Provide the (X, Y) coordinate of the cell's center where the given text is located.  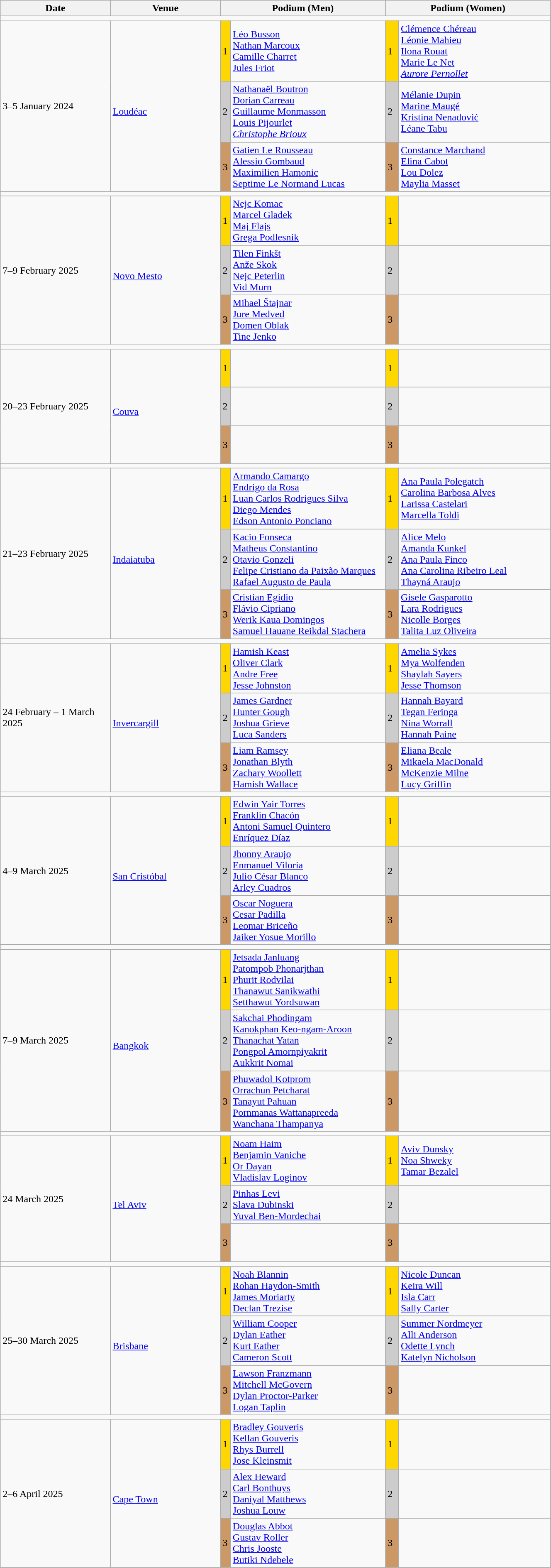
Loudéac (165, 106)
Oscar NogueraCesar PadillaLeomar BriceñoJaiker Yosue Morillo (308, 920)
Summer NordmeyerAlli AndersonOdette LynchKatelyn Nicholson (474, 1340)
Novo Mesto (165, 270)
Ana Paula PolegatchCarolina Barbosa AlvesLarissa CastelariMarcella Toldi (474, 499)
Constance MarchandElina CabotLou DolezMaylia Masset (474, 167)
2–6 April 2025 (56, 1493)
7–9 February 2025 (56, 270)
24 March 2025 (56, 1199)
Tilen FinkštAnže SkokNejc PeterlinVid Murn (308, 270)
25–30 March 2025 (56, 1340)
Noam HaimBenjamin VanicheOr DayanVladislav Loginov (308, 1161)
20–23 February 2025 (56, 406)
Gatien Le RousseauAlessio GombaudMaximilien HamonicSeptime Le Normand Lucas (308, 167)
24 February – 1 March 2025 (56, 718)
Léo BussonNathan MarcouxCamille CharretJules Friot (308, 51)
Hamish KeastOliver ClarkAndre FreeJesse Johnston (308, 669)
Alice MeloAmanda KunkelAna Paula FincoAna Carolina Ribeiro LealThayná Araujo (474, 559)
Lawson FranzmannMitchell McGovernDylan Proctor-ParkerLogan Taplin (308, 1390)
Sakchai PhodingamKanokphan Keo-ngam-AroonThanachat YatanPongpol AmornpiyakritAukkrit Nomai (308, 1040)
Clémence ChéreauLéonie MahieuIlona RouatMarie Le NetAurore Pernollet (474, 51)
Tel Aviv (165, 1199)
Phuwadol KotpromOrrachun PetcharatTanayut PahuanPornmanas WattanapreedaWanchana Thampanya (308, 1101)
Nathanaël BoutronDorian CarreauGuillaume MonmassonLouis PijourletChristophe Brioux (308, 112)
Aviv DunskyNoa ShwekyTamar Bezalel (474, 1161)
San Cristóbal (165, 870)
Douglas AbbotGustav RollerChris JoosteButiki Ndebele (308, 1543)
Noah BlanninRohan Haydon-SmithJames MoriartyDeclan Trezise (308, 1291)
Nejc KomacMarcel GladekMaj FlajsGrega Podlesnik (308, 221)
James GardnerHunter GoughJoshua GrieveLuca Sanders (308, 718)
Couva (165, 406)
Amelia SykesMya WolfendenShaylah SayersJesse Thomson (474, 669)
Date (56, 8)
Nicole DuncanKeira WillIsla CarrSally Carter (474, 1291)
William CooperDylan EatherKurt EatherCameron Scott (308, 1340)
Cristian EgídioFlávio CiprianoWerik Kaua DomingosSamuel Hauane Reikdal Stachera (308, 615)
Invercargill (165, 718)
Liam RamseyJonathan BlythZachary WoollettHamish Wallace (308, 767)
Eliana BealeMikaela MacDonaldMcKenzie MilneLucy Griffin (474, 767)
Cape Town (165, 1493)
Bradley GouverisKellan GouverisRhys BurrellJose Kleinsmit (308, 1444)
7–9 March 2025 (56, 1040)
Indaiatuba (165, 554)
Venue (165, 8)
Brisbane (165, 1340)
Mihael ŠtajnarJure MedvedDomen OblakTine Jenko (308, 320)
Armando CamargoEndrigo da RosaLuan Carlos Rodrigues SilvaDiego MendesEdson Antonio Ponciano (308, 499)
Jhonny AraujoEnmanuel ViloriaJulio César BlancoArley Cuadros (308, 870)
4–9 March 2025 (56, 870)
Mélanie DupinMarine MaugéKristina NenadovićLéane Tabu (474, 112)
Jetsada JanluangPatompob PhonarjthanPhurit RodvilaiThanawut SanikwathiSetthawut Yordsuwan (308, 980)
Gisele GasparottoLara RodriguesNicolle BorgesTalita Luz Oliveira (474, 615)
3–5 January 2024 (56, 106)
Edwin Yair TorresFranklin ChacónAntoni Samuel QuinteroEnríquez Díaz (308, 821)
Pinhas LeviSlava DubinskiYuval Ben-Mordechai (308, 1205)
Alex HewardCarl BonthuysDaniyal MatthewsJoshua Louw (308, 1493)
Bangkok (165, 1040)
Podium (Men) (303, 8)
Podium (Women) (468, 8)
21–23 February 2025 (56, 554)
Kacio FonsecaMatheus ConstantinoOtavio GonzeliFelipe Cristiano da Paixão MarquesRafael Augusto de Paula (308, 559)
Hannah BayardTegan FeringaNina WorrallHannah Paine (474, 718)
